Detect which cell encompasses the target text, then output its (X, Y) center coordinate. 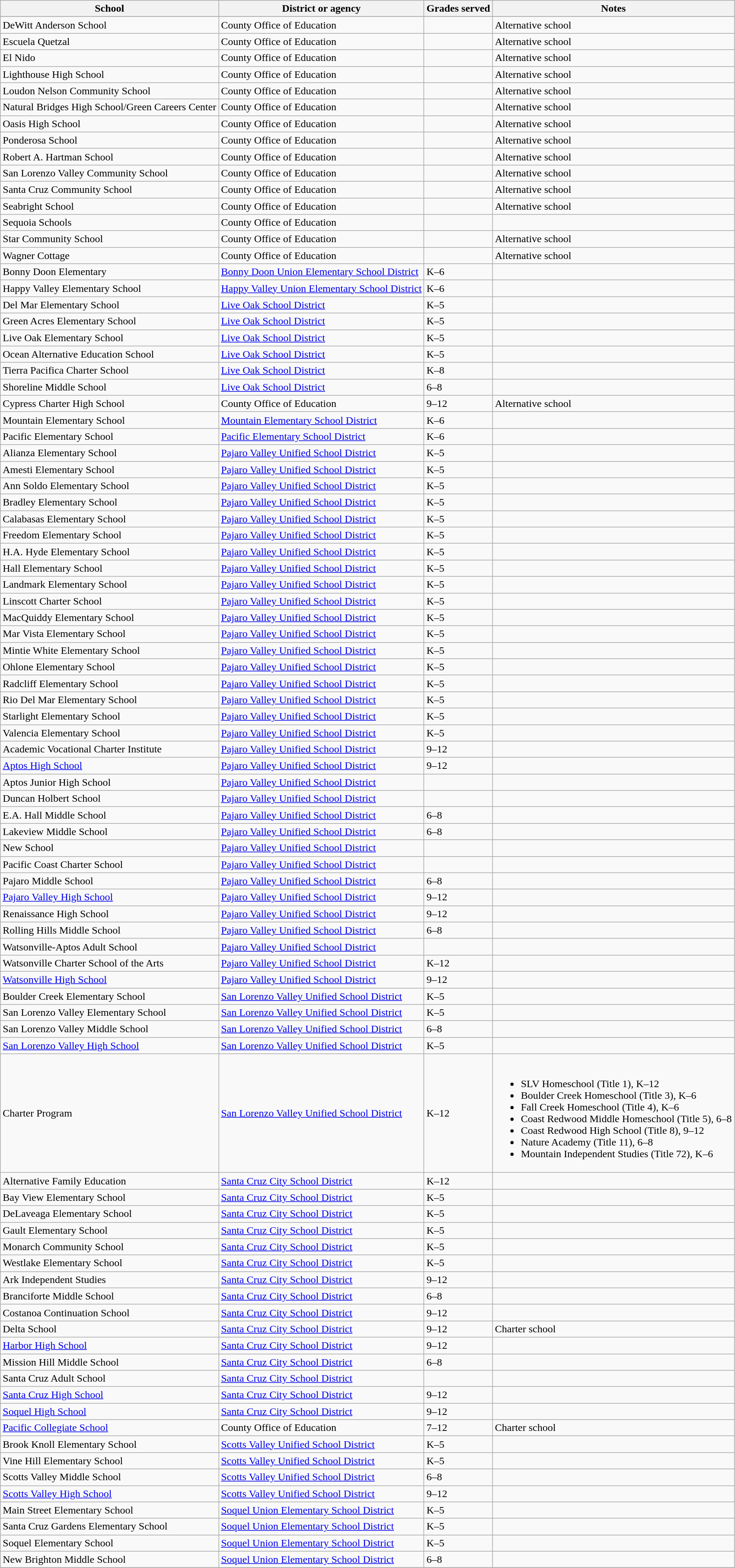
Grades served (458, 9)
Linscott Charter School (110, 601)
New School (110, 848)
Westlake Elementary School (110, 1263)
Ark Independent Studies (110, 1280)
Ohlone Elementary School (110, 667)
Mission Hill Middle School (110, 1362)
Main Street Elementary School (110, 1510)
Lakeview Middle School (110, 832)
New Brighton Middle School (110, 1559)
Mintie White Elementary School (110, 650)
Bonny Doon Elementary (110, 272)
San Lorenzo Valley Community School (110, 173)
Mountain Elementary School (110, 420)
Delta School (110, 1329)
San Lorenzo Valley Elementary School (110, 1013)
Mountain Elementary School District (322, 420)
Brook Knoll Elementary School (110, 1444)
Del Mar Elementary School (110, 305)
Calabasas Elementary School (110, 519)
Branciforte Middle School (110, 1296)
Mar Vista Elementary School (110, 634)
Santa Cruz Gardens Elementary School (110, 1526)
Valencia Elementary School (110, 733)
Pajaro Valley High School (110, 897)
San Lorenzo Valley Middle School (110, 1029)
Pacific Elementary School District (322, 436)
Santa Cruz Community School (110, 189)
Wagner Cottage (110, 256)
Happy Valley Elementary School (110, 288)
Loudon Nelson Community School (110, 91)
Shoreline Middle School (110, 387)
Renaissance High School (110, 914)
Landmark Elementary School (110, 585)
Duncan Holbert School (110, 799)
Scotts Valley Middle School (110, 1477)
School (110, 9)
Amesti Elementary School (110, 469)
E.A. Hall Middle School (110, 815)
Cypress Charter High School (110, 403)
Ponderosa School (110, 140)
Green Acres Elementary School (110, 321)
Soquel High School (110, 1411)
District or agency (322, 9)
Aptos Junior High School (110, 782)
Robert A. Hartman School (110, 157)
DeWitt Anderson School (110, 25)
K–8 (458, 371)
Gault Elementary School (110, 1230)
Hall Elementary School (110, 568)
Rio Del Mar Elementary School (110, 700)
Watsonville Charter School of the Arts (110, 963)
Rolling Hills Middle School (110, 930)
Costanoa Continuation School (110, 1312)
Santa Cruz Adult School (110, 1379)
Monarch Community School (110, 1247)
Academic Vocational Charter Institute (110, 749)
Sequoia Schools (110, 223)
Scotts Valley High School (110, 1494)
San Lorenzo Valley High School (110, 1046)
Live Oak Elementary School (110, 338)
Pacific Coast Charter School (110, 864)
Pajaro Middle School (110, 881)
Tierra Pacifica Charter School (110, 371)
Boulder Creek Elementary School (110, 996)
Notes (613, 9)
DeLaveaga Elementary School (110, 1214)
Watsonville-Aptos Adult School (110, 947)
Oasis High School (110, 124)
Soquel Elementary School (110, 1543)
H.A. Hyde Elementary School (110, 552)
Bonny Doon Union Elementary School District (322, 272)
Bay View Elementary School (110, 1197)
MacQuiddy Elementary School (110, 618)
Watsonville High School (110, 979)
Pacific Elementary School (110, 436)
Star Community School (110, 239)
Natural Bridges High School/Green Careers Center (110, 107)
Aptos High School (110, 766)
Santa Cruz High School (110, 1395)
Pacific Collegiate School (110, 1428)
El Nido (110, 58)
Ocean Alternative Education School (110, 354)
Harbor High School (110, 1345)
Radcliff Elementary School (110, 683)
Vine Hill Elementary School (110, 1461)
Alianza Elementary School (110, 453)
Escuela Quetzal (110, 42)
Lighthouse High School (110, 74)
Seabright School (110, 206)
Freedom Elementary School (110, 535)
Starlight Elementary School (110, 716)
Charter Program (110, 1113)
7–12 (458, 1428)
Happy Valley Union Elementary School District (322, 288)
Ann Soldo Elementary School (110, 486)
Alternative Family Education (110, 1181)
Bradley Elementary School (110, 502)
